Provide the (X, Y) coordinate of the cell's center where the given text is located.  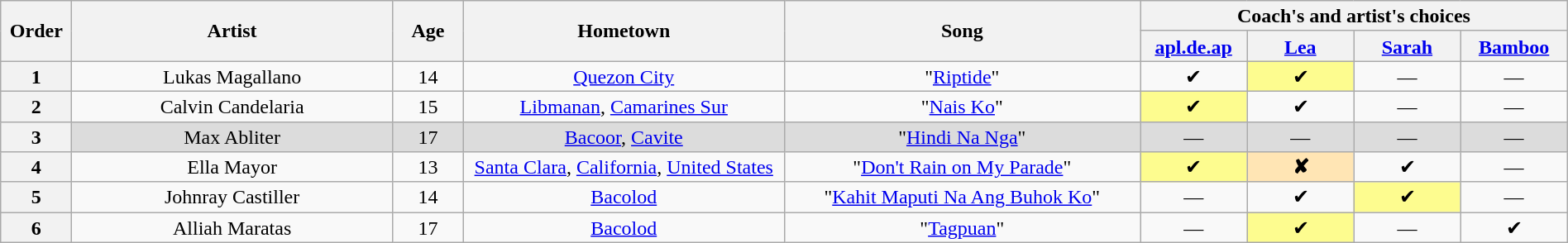
Johnray Castiller (232, 197)
Song (963, 31)
Age (428, 31)
Calvin Candelaria (232, 106)
"Riptide" (963, 76)
"Hindi Na Nga" (963, 137)
Bamboo (1513, 46)
Hometown (624, 31)
Libmanan, Camarines Sur (624, 106)
Max Abliter (232, 137)
"Nais Ko" (963, 106)
Coach's and artist's choices (1355, 17)
apl.de.ap (1194, 46)
5 (36, 197)
2 (36, 106)
✘ (1300, 167)
Quezon City (624, 76)
"Kahit Maputi Na Ang Buhok Ko" (963, 197)
Santa Clara, California, United States (624, 167)
Alliah Maratas (232, 228)
"Tagpuan" (963, 228)
6 (36, 228)
Ella Mayor (232, 167)
"Don't Rain on My Parade" (963, 167)
Artist (232, 31)
15 (428, 106)
4 (36, 167)
Order (36, 31)
Sarah (1408, 46)
3 (36, 137)
13 (428, 167)
Lukas Magallano (232, 76)
1 (36, 76)
Bacoor, Cavite (624, 137)
Lea (1300, 46)
